Pinpoint the cell where the given text exists, returning its (x, y) midpoint coordinate. 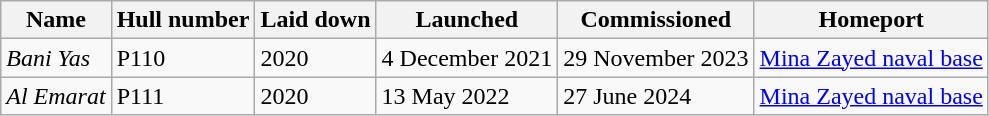
Al Emarat (56, 96)
13 May 2022 (467, 96)
Name (56, 20)
Hull number (183, 20)
Laid down (316, 20)
P110 (183, 58)
Launched (467, 20)
Bani Yas (56, 58)
27 June 2024 (656, 96)
Commissioned (656, 20)
Homeport (871, 20)
P111 (183, 96)
4 December 2021 (467, 58)
29 November 2023 (656, 58)
